Search for the cell housing the specified text and yield its (x, y) center coordinate. 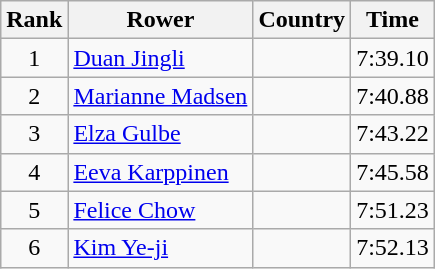
Duan Jingli (160, 58)
Eeva Karppinen (160, 172)
Time (393, 20)
Felice Chow (160, 210)
7:45.58 (393, 172)
Country (302, 20)
5 (34, 210)
Elza Gulbe (160, 134)
1 (34, 58)
7:51.23 (393, 210)
2 (34, 96)
Rower (160, 20)
6 (34, 248)
7:39.10 (393, 58)
3 (34, 134)
4 (34, 172)
Marianne Madsen (160, 96)
7:52.13 (393, 248)
7:43.22 (393, 134)
7:40.88 (393, 96)
Kim Ye-ji (160, 248)
Rank (34, 20)
